Return the [X, Y] coordinate for the center point of the cell that contains the specified text.  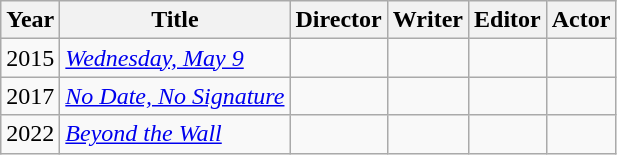
Writer [428, 20]
Title [175, 20]
Actor [581, 20]
Director [338, 20]
No Date, No Signature [175, 96]
Year [30, 20]
2015 [30, 58]
Beyond the Wall [175, 134]
2022 [30, 134]
Wednesday, May 9 [175, 58]
Editor [507, 20]
2017 [30, 96]
